Output the (x, y) coordinate of the center of the cell containing the given text.  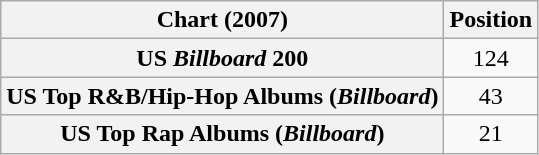
US Top Rap Albums (Billboard) (222, 134)
43 (491, 96)
US Top R&B/Hip-Hop Albums (Billboard) (222, 96)
124 (491, 58)
Chart (2007) (222, 20)
US Billboard 200 (222, 58)
Position (491, 20)
21 (491, 134)
